Output the [x, y] coordinate of the center of the cell containing the given text.  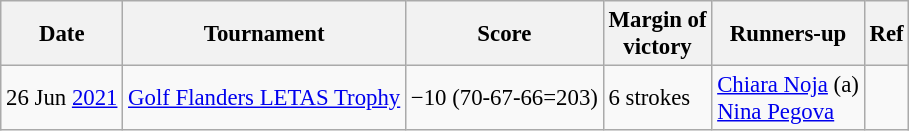
Margin ofvictory [658, 34]
26 Jun 2021 [62, 98]
Score [505, 34]
6 strokes [658, 98]
Tournament [264, 34]
Runners-up [788, 34]
−10 (70-67-66=203) [505, 98]
Chiara Noja (a) Nina Pegova [788, 98]
Date [62, 34]
Golf Flanders LETAS Trophy [264, 98]
Ref [886, 34]
